Capture the cell that displays the provided text and extract its [x, y] central coordinate. 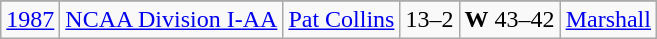
Marshall [608, 20]
NCAA Division I-AA [172, 20]
1987 [30, 20]
W 43–42 [510, 20]
13–2 [430, 20]
Pat Collins [342, 20]
